Provide the [X, Y] coordinate of the cell's center where the given text is located.  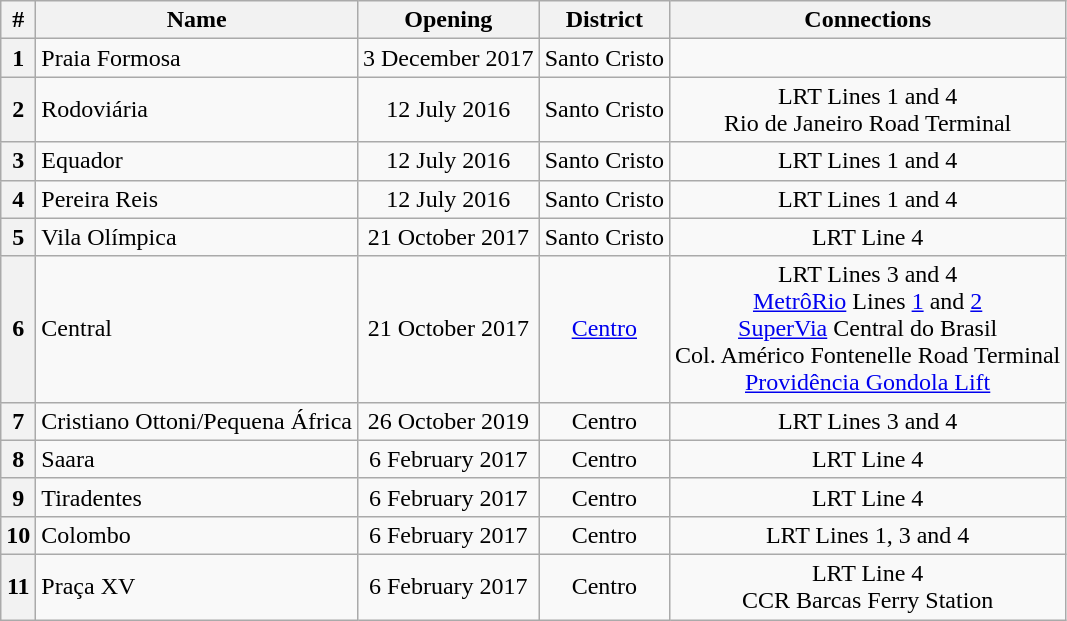
7 [18, 421]
Equador [197, 161]
# [18, 20]
1 [18, 58]
11 [18, 586]
Colombo [197, 535]
Connections [868, 20]
LRT Lines 3 and 4 MetrôRio Lines 1 and 2 SuperVia Central do Brasil Col. Américo Fontenelle Road Terminal Providência Gondola Lift [868, 329]
Central [197, 329]
10 [18, 535]
5 [18, 237]
Rodoviária [197, 110]
26 October 2019 [448, 421]
Praça XV [197, 586]
LRT Line 4 CCR Barcas Ferry Station [868, 586]
Saara [197, 459]
6 [18, 329]
Opening [448, 20]
Name [197, 20]
8 [18, 459]
3 December 2017 [448, 58]
Praia Formosa [197, 58]
4 [18, 199]
Vila Olímpica [197, 237]
Pereira Reis [197, 199]
2 [18, 110]
LRT Lines 3 and 4 [868, 421]
Tiradentes [197, 497]
LRT Lines 1 and 4 Rio de Janeiro Road Terminal [868, 110]
District [604, 20]
Cristiano Ottoni/Pequena África [197, 421]
LRT Lines 1, 3 and 4 [868, 535]
9 [18, 497]
3 [18, 161]
